For the text-containing cell, return its midpoint in [x, y] coordinate format. 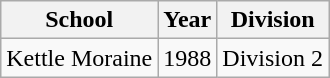
Division 2 [273, 58]
1988 [188, 58]
School [80, 20]
Division [273, 20]
Kettle Moraine [80, 58]
Year [188, 20]
